From the cell containing the given text, extract its center point as (X, Y) coordinate. 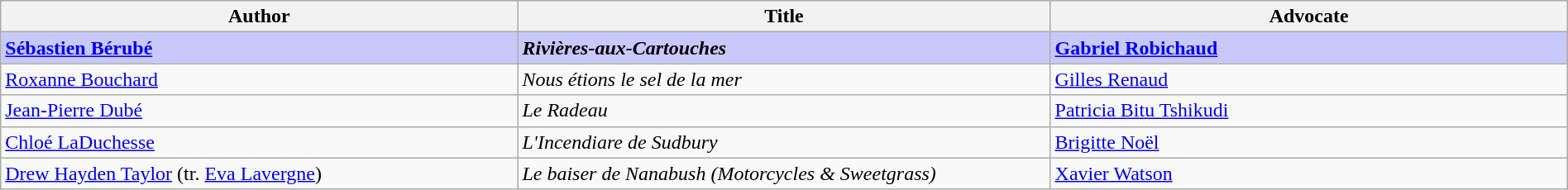
Le Radeau (784, 111)
Gilles Renaud (1308, 79)
Chloé LaDuchesse (260, 142)
Le baiser de Nanabush (Motorcycles & Sweetgrass) (784, 173)
Roxanne Bouchard (260, 79)
Title (784, 17)
Jean-Pierre Dubé (260, 111)
Nous étions le sel de la mer (784, 79)
Patricia Bitu Tshikudi (1308, 111)
Brigitte Noël (1308, 142)
Sébastien Bérubé (260, 48)
Xavier Watson (1308, 173)
Rivières-aux-Cartouches (784, 48)
Advocate (1308, 17)
Author (260, 17)
Drew Hayden Taylor (tr. Eva Lavergne) (260, 173)
L'Incendiare de Sudbury (784, 142)
Gabriel Robichaud (1308, 48)
